Pinpoint the cell where the given text exists, returning its (X, Y) midpoint coordinate. 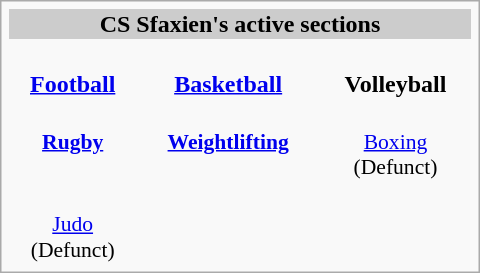
CS Sfaxien's active sections (240, 24)
Judo(Defunct) (72, 225)
Basketball (228, 70)
Boxing(Defunct) (395, 142)
Football (72, 70)
Volleyball (395, 70)
Weightlifting (228, 142)
Rugby (72, 142)
